Search for the cell housing the specified text and yield its (x, y) center coordinate. 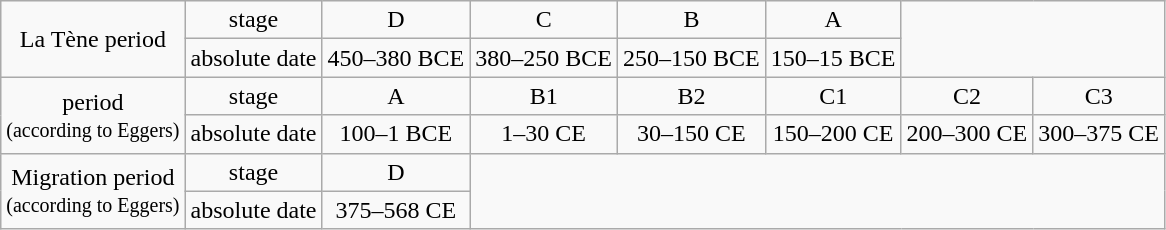
C2 (967, 96)
C1 (833, 96)
380–250 BCE (544, 58)
250–150 BCE (692, 58)
period(according to Eggers) (93, 115)
B (692, 20)
1–30 CE (544, 134)
30–150 CE (692, 134)
200–300 CE (967, 134)
C (544, 20)
La Tène period (93, 39)
100–1 BCE (396, 134)
150–15 BCE (833, 58)
B1 (544, 96)
Migration period(according to Eggers) (93, 191)
C3 (1099, 96)
450–380 BCE (396, 58)
300–375 CE (1099, 134)
375–568 CE (396, 210)
B2 (692, 96)
150–200 CE (833, 134)
